Determine the [x, y] coordinate at the center of the cell enclosing the given text.  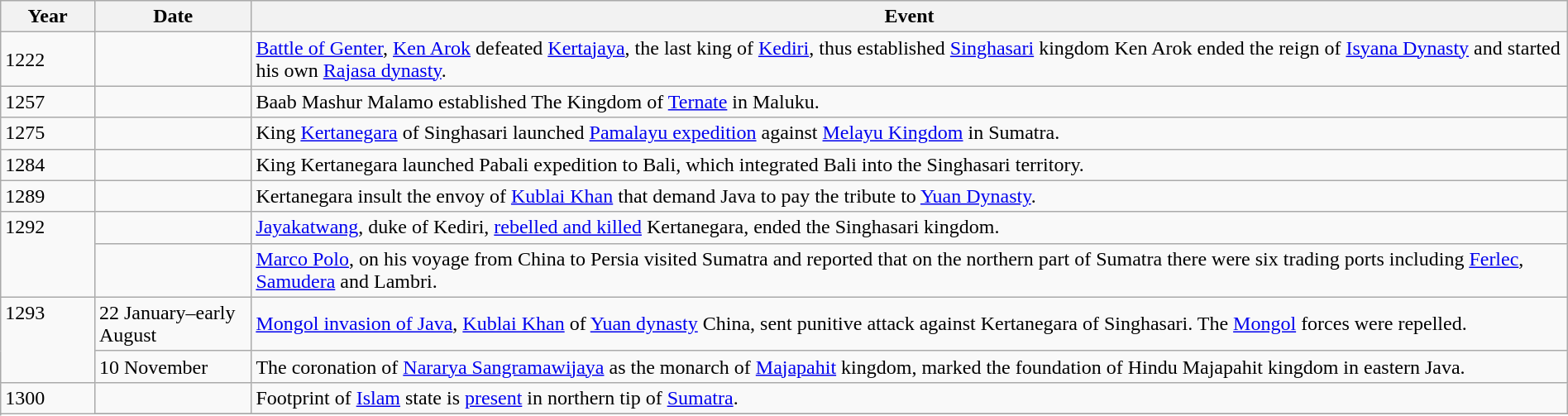
Mongol invasion of Java, Kublai Khan of Yuan dynasty China, sent punitive attack against Kertanegara of Singhasari. The Mongol forces were repelled. [910, 324]
The coronation of Nararya Sangramawijaya as the monarch of Majapahit kingdom, marked the foundation of Hindu Majapahit kingdom in eastern Java. [910, 366]
King Kertanegara launched Pabali expedition to Bali, which integrated Bali into the Singhasari territory. [910, 165]
Kertanegara insult the envoy of Kublai Khan that demand Java to pay the tribute to Yuan Dynasty. [910, 196]
22 January–early August [172, 324]
1284 [48, 165]
Year [48, 17]
1292 [48, 255]
Event [910, 17]
1300 [48, 398]
1293 [48, 339]
1222 [48, 60]
1257 [48, 102]
Footprint of Islam state is present in northern tip of Sumatra. [910, 398]
Jayakatwang, duke of Kediri, rebelled and killed Kertanegara, ended the Singhasari kingdom. [910, 227]
King Kertanegara of Singhasari launched Pamalayu expedition against Melayu Kingdom in Sumatra. [910, 133]
10 November [172, 366]
Baab Mashur Malamo established The Kingdom of Ternate in Maluku. [910, 102]
Date [172, 17]
1289 [48, 196]
1275 [48, 133]
